Return (x, y) of the center of cell containing provided text 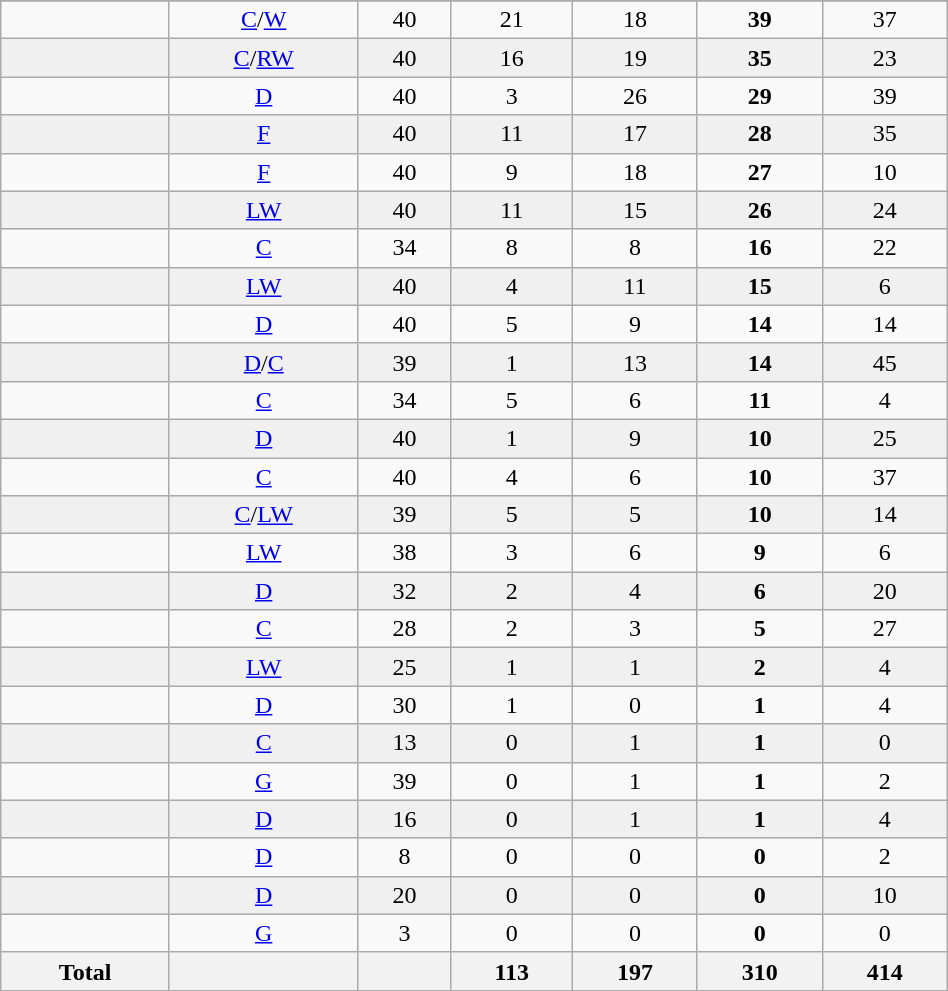
29 (760, 96)
24 (884, 210)
21 (512, 20)
414 (884, 971)
113 (512, 971)
C/RW (264, 58)
32 (404, 591)
Total (86, 971)
19 (634, 58)
38 (404, 553)
22 (884, 248)
45 (884, 362)
C/LW (264, 515)
D/C (264, 362)
23 (884, 58)
17 (634, 134)
C/W (264, 20)
310 (760, 971)
30 (404, 705)
197 (634, 971)
